Locate the cell with the specified text and output its [X, Y] center coordinate. 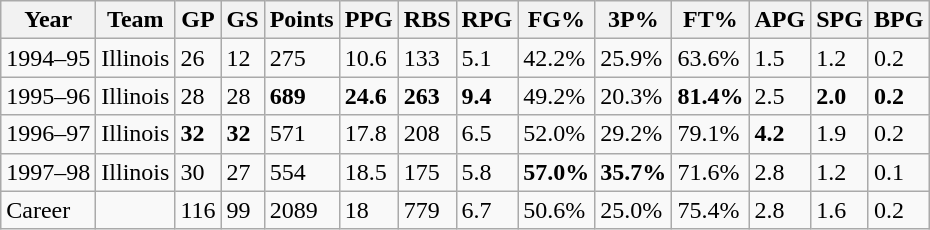
24.6 [368, 96]
1997–98 [48, 172]
17.8 [368, 134]
275 [302, 58]
RPG [487, 20]
175 [427, 172]
29.2% [634, 134]
6.7 [487, 210]
PPG [368, 20]
63.6% [710, 58]
25.9% [634, 58]
9.4 [487, 96]
6.5 [487, 134]
554 [302, 172]
75.4% [710, 210]
208 [427, 134]
1994–95 [48, 58]
10.6 [368, 58]
2.0 [840, 96]
5.1 [487, 58]
116 [198, 210]
2089 [302, 210]
Points [302, 20]
57.0% [556, 172]
Team [136, 20]
5.8 [487, 172]
FG% [556, 20]
25.0% [634, 210]
1.9 [840, 134]
30 [198, 172]
26 [198, 58]
4.2 [780, 134]
RBS [427, 20]
18.5 [368, 172]
1996–97 [48, 134]
52.0% [556, 134]
133 [427, 58]
42.2% [556, 58]
18 [368, 210]
35.7% [634, 172]
Year [48, 20]
571 [302, 134]
50.6% [556, 210]
689 [302, 96]
81.4% [710, 96]
1.6 [840, 210]
3P% [634, 20]
APG [780, 20]
99 [242, 210]
1.5 [780, 58]
GS [242, 20]
27 [242, 172]
0.1 [898, 172]
79.1% [710, 134]
1995–96 [48, 96]
2.5 [780, 96]
71.6% [710, 172]
263 [427, 96]
BPG [898, 20]
779 [427, 210]
12 [242, 58]
FT% [710, 20]
20.3% [634, 96]
Career [48, 210]
49.2% [556, 96]
GP [198, 20]
SPG [840, 20]
